Output the [x, y] coordinate of the center of the cell containing the given text.  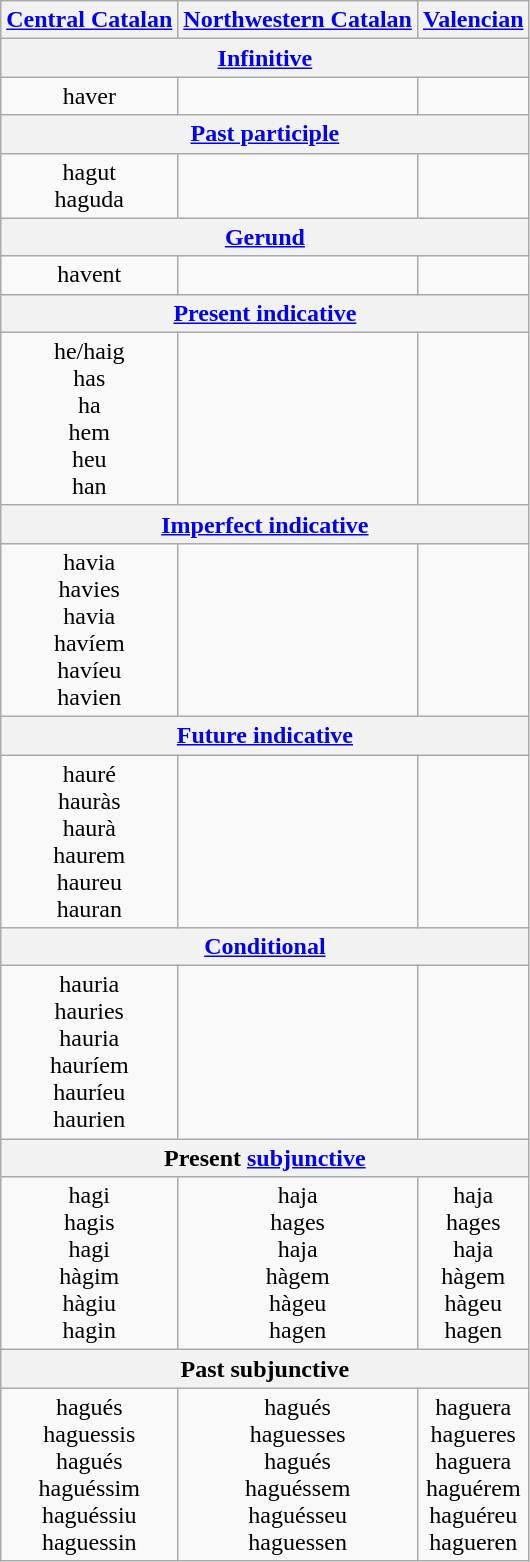
Imperfect indicative [265, 524]
haver [90, 96]
Northwestern Catalan [298, 20]
haviahavieshaviahavíemhavíeuhavien [90, 630]
hauréhauràshauràhauremhaureuhauran [90, 840]
havent [90, 275]
hauriahaurieshauriahauríemhauríeuhaurien [90, 1052]
haguthaguda [90, 186]
Future indicative [265, 735]
hagihagishagihàgimhàgiuhagin [90, 1264]
Infinitive [265, 58]
Present indicative [265, 313]
haguéshaguesseshaguéshaguéssemhaguésseuhaguessen [298, 1474]
Past subjunctive [265, 1369]
Central Catalan [90, 20]
he/haighashahemheuhan [90, 418]
haguéshaguessishaguéshaguéssimhaguéssiuhaguessin [90, 1474]
Present subjunctive [265, 1158]
haguerahaguereshaguerahaguéremhaguéreuhagueren [473, 1474]
Conditional [265, 947]
Valencian [473, 20]
Past participle [265, 134]
Gerund [265, 237]
